Identify which cell holds the provided text, then report its (X, Y) central coordinate. 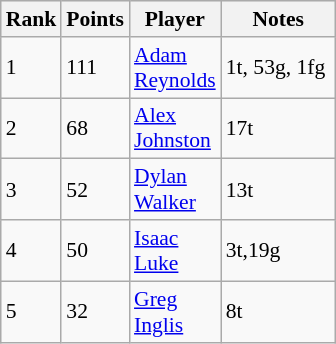
5 (32, 312)
3t,19g (278, 250)
3 (32, 190)
4 (32, 250)
Notes (278, 19)
68 (95, 128)
111 (95, 68)
Rank (32, 19)
Isaac Luke (175, 250)
17t (278, 128)
2 (32, 128)
Greg Inglis (175, 312)
1t, 53g, 1fg (278, 68)
Alex Johnston (175, 128)
50 (95, 250)
1 (32, 68)
Adam Reynolds (175, 68)
52 (95, 190)
Player (175, 19)
8t (278, 312)
32 (95, 312)
13t (278, 190)
Dylan Walker (175, 190)
Points (95, 19)
